Identify which cell holds the provided text, then report its (X, Y) central coordinate. 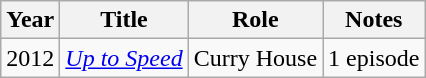
Notes (374, 20)
2012 (30, 58)
Year (30, 20)
Role (255, 20)
1 episode (374, 58)
Title (124, 20)
Up to Speed (124, 58)
Curry House (255, 58)
